Extract the (X, Y) coordinate from the center of the cell holding the provided text.  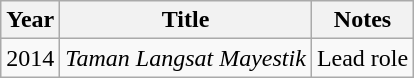
Taman Langsat Mayestik (186, 58)
Title (186, 20)
Lead role (362, 58)
Notes (362, 20)
Year (30, 20)
2014 (30, 58)
